Pinpoint the cell where the given text exists, returning its [X, Y] midpoint coordinate. 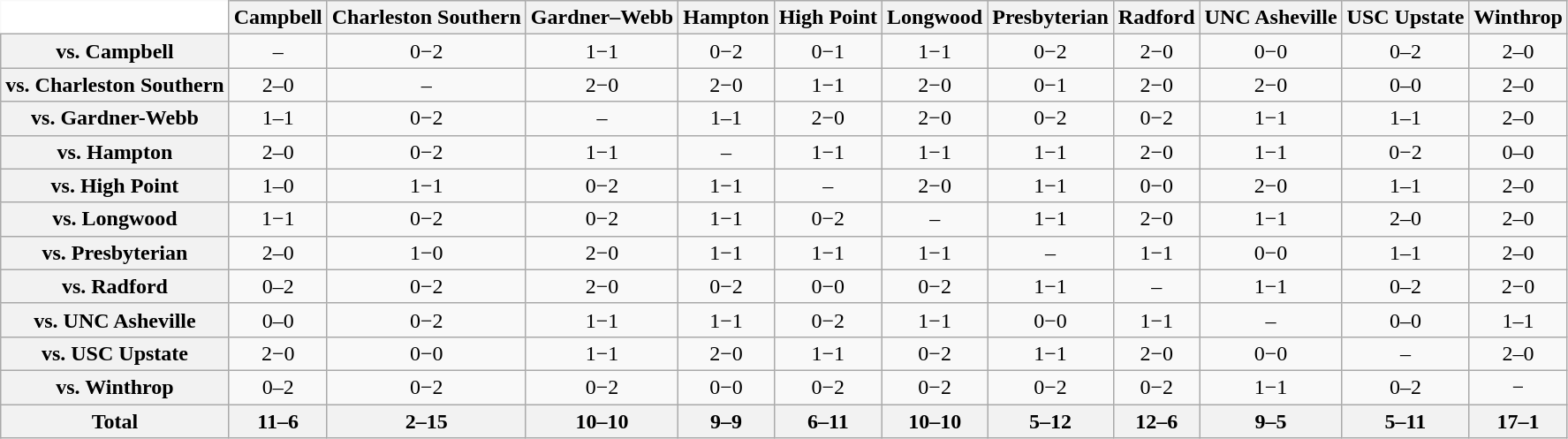
5–12 [1051, 421]
vs. Presbyterian [115, 253]
vs. Charleston Southern [115, 85]
6–11 [828, 421]
Hampton [726, 18]
9–5 [1270, 421]
vs. Longwood [115, 219]
12–6 [1156, 421]
Charleston Southern [426, 18]
vs. USC Upstate [115, 353]
vs. Campbell [115, 51]
Presbyterian [1051, 18]
Total [115, 421]
− [1519, 387]
Winthrop [1519, 18]
Longwood [935, 18]
vs. High Point [115, 185]
UNC Asheville [1270, 18]
9–9 [726, 421]
Radford [1156, 18]
vs. Radford [115, 286]
17–1 [1519, 421]
Campbell [277, 18]
5–11 [1405, 421]
High Point [828, 18]
vs. Hampton [115, 152]
vs. UNC Asheville [115, 320]
1−0 [426, 253]
11–6 [277, 421]
vs. Winthrop [115, 387]
2–15 [426, 421]
1–0 [277, 185]
vs. Gardner-Webb [115, 118]
USC Upstate [1405, 18]
Gardner–Webb [602, 18]
